Search for the cell housing the specified text and yield its (x, y) center coordinate. 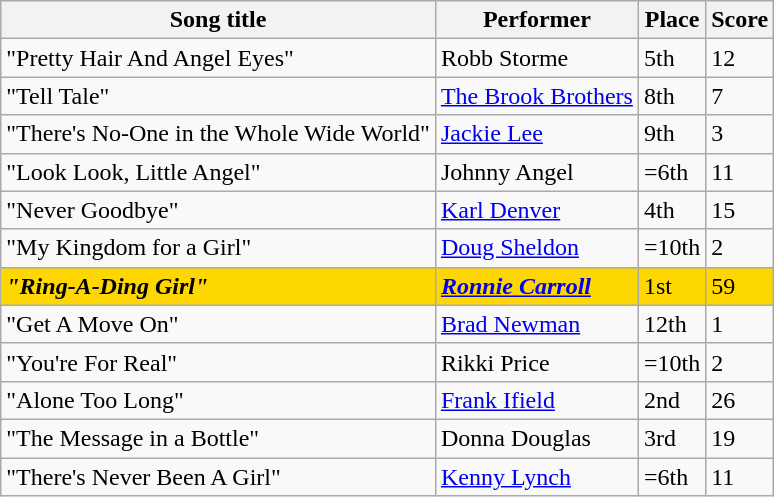
"Get A Move On" (218, 324)
Doug Sheldon (536, 248)
Robb Storme (536, 58)
"There's No-One in the Whole Wide World" (218, 134)
1st (672, 286)
Ronnie Carroll (536, 286)
3rd (672, 438)
19 (740, 438)
26 (740, 400)
2nd (672, 400)
7 (740, 96)
Frank Ifield (536, 400)
3 (740, 134)
"Tell Tale" (218, 96)
Jackie Lee (536, 134)
15 (740, 210)
12th (672, 324)
Karl Denver (536, 210)
"There's Never Been A Girl" (218, 477)
9th (672, 134)
8th (672, 96)
"Pretty Hair And Angel Eyes" (218, 58)
"Never Goodbye" (218, 210)
Donna Douglas (536, 438)
Brad Newman (536, 324)
The Brook Brothers (536, 96)
12 (740, 58)
"Alone Too Long" (218, 400)
Performer (536, 20)
Johnny Angel (536, 172)
Place (672, 20)
"Look Look, Little Angel" (218, 172)
4th (672, 210)
Rikki Price (536, 362)
59 (740, 286)
Score (740, 20)
1 (740, 324)
"My Kingdom for a Girl" (218, 248)
"Ring-A-Ding Girl" (218, 286)
5th (672, 58)
"The Message in a Bottle" (218, 438)
Song title (218, 20)
"You're For Real" (218, 362)
Kenny Lynch (536, 477)
